Detect which cell encompasses the target text, then output its [x, y] center coordinate. 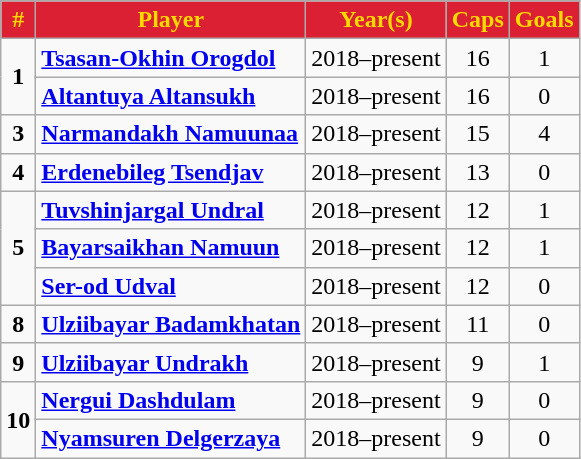
13 [478, 172]
Goals [544, 20]
Ulziibayar Undrakh [171, 362]
Ulziibayar Badamkhatan [171, 324]
3 [18, 134]
Nyamsuren Delgerzaya [171, 438]
# [18, 20]
11 [478, 324]
Tsasan-Okhin Orogdol [171, 58]
Ser-od Udval [171, 286]
Caps [478, 20]
Narmandakh Namuunaa [171, 134]
Nergui Dashdulam [171, 400]
8 [18, 324]
Erdenebileg Tsendjav [171, 172]
10 [18, 419]
Bayarsaikhan Namuun [171, 248]
Tuvshinjargal Undral [171, 210]
15 [478, 134]
5 [18, 248]
Player [171, 20]
Year(s) [376, 20]
Altantuya Altansukh [171, 96]
